Extract the (X, Y) coordinate from the center of the cell holding the provided text.  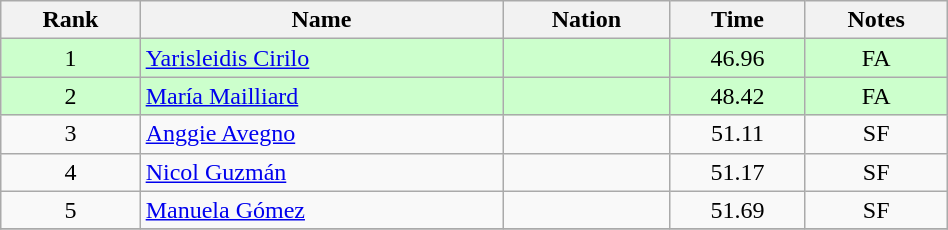
3 (70, 134)
Name (322, 20)
Nicol Guzmán (322, 172)
Manuela Gómez (322, 210)
4 (70, 172)
51.69 (738, 210)
48.42 (738, 96)
51.17 (738, 172)
5 (70, 210)
Rank (70, 20)
María Mailliard (322, 96)
51.11 (738, 134)
Nation (586, 20)
Anggie Avegno (322, 134)
46.96 (738, 58)
1 (70, 58)
Time (738, 20)
Notes (876, 20)
Yarisleidis Cirilo (322, 58)
2 (70, 96)
